Return [x, y] of the center of cell containing provided text 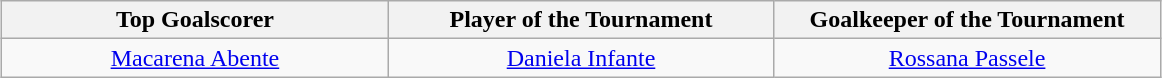
Daniela Infante [581, 58]
Player of the Tournament [581, 20]
Macarena Abente [195, 58]
Goalkeeper of the Tournament [967, 20]
Rossana Passele [967, 58]
Top Goalscorer [195, 20]
